Return the (X, Y) coordinate for the center point of the cell that contains the specified text.  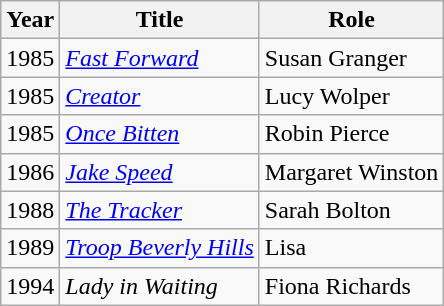
Jake Speed (160, 172)
Fiona Richards (352, 286)
1988 (30, 210)
1989 (30, 248)
Troop Beverly Hills (160, 248)
Susan Granger (352, 58)
Role (352, 20)
Robin Pierce (352, 134)
Lucy Wolper (352, 96)
Once Bitten (160, 134)
1986 (30, 172)
Sarah Bolton (352, 210)
Margaret Winston (352, 172)
Title (160, 20)
Lady in Waiting (160, 286)
Creator (160, 96)
Year (30, 20)
1994 (30, 286)
Fast Forward (160, 58)
Lisa (352, 248)
The Tracker (160, 210)
